For the text-containing cell, return its midpoint in (x, y) coordinate format. 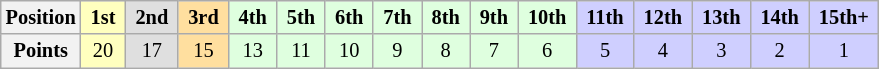
9 (397, 51)
10th (547, 17)
Points (41, 51)
Position (41, 17)
7th (397, 17)
6th (349, 17)
3 (721, 51)
13 (253, 51)
1 (844, 51)
6 (547, 51)
13th (721, 17)
17 (152, 51)
15 (203, 51)
10 (349, 51)
4th (253, 17)
11th (604, 17)
3rd (203, 17)
5 (604, 51)
1st (104, 17)
8 (446, 51)
14th (779, 17)
2 (779, 51)
2nd (152, 17)
12th (663, 17)
7 (494, 51)
15th+ (844, 17)
4 (663, 51)
20 (104, 51)
8th (446, 17)
11 (301, 51)
9th (494, 17)
5th (301, 17)
